For the text-containing cell, return its midpoint in (X, Y) coordinate format. 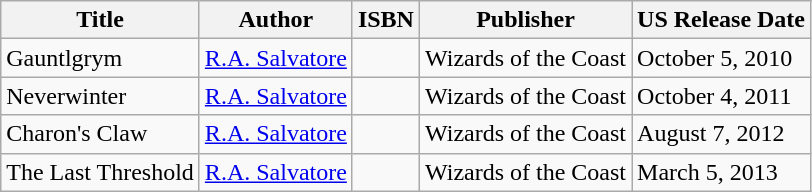
Publisher (525, 20)
The Last Threshold (100, 172)
March 5, 2013 (722, 172)
Neverwinter (100, 96)
October 4, 2011 (722, 96)
ISBN (386, 20)
Gauntlgrym (100, 58)
US Release Date (722, 20)
Title (100, 20)
Charon's Claw (100, 134)
August 7, 2012 (722, 134)
October 5, 2010 (722, 58)
Author (276, 20)
